Determine the (X, Y) coordinate at the center of the cell enclosing the given text.  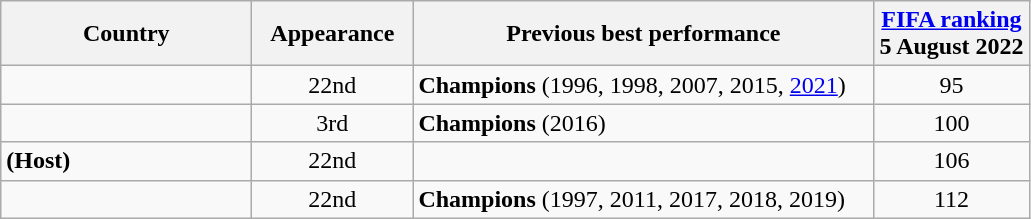
3rd (332, 123)
Champions (2016) (644, 123)
(Host) (126, 161)
112 (952, 199)
FIFA ranking 5 August 2022 (952, 34)
100 (952, 123)
Champions (1997, 2011, 2017, 2018, 2019) (644, 199)
Previous best performance (644, 34)
Country (126, 34)
95 (952, 85)
Champions (1996, 1998, 2007, 2015, 2021) (644, 85)
106 (952, 161)
Appearance (332, 34)
